Output the (X, Y) coordinate of the center of the cell containing the given text.  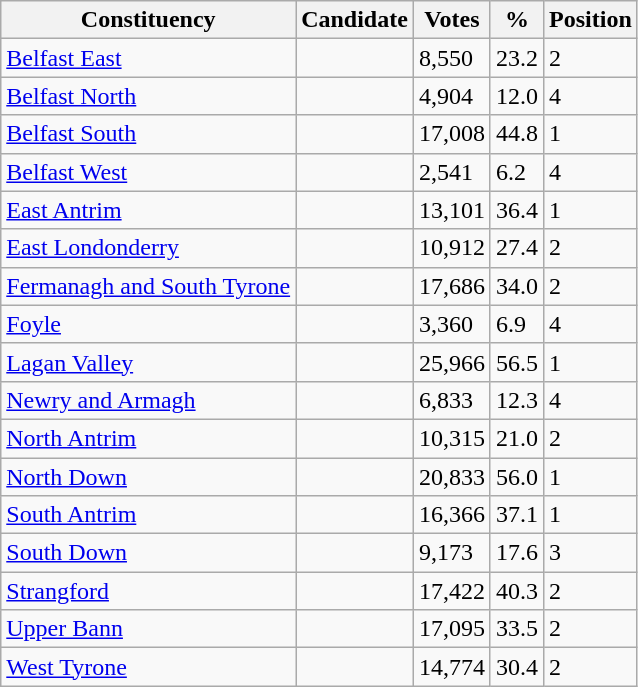
27.4 (516, 248)
17,008 (452, 134)
23.2 (516, 58)
21.0 (516, 438)
Fermanagh and South Tyrone (148, 286)
Candidate (355, 20)
56.0 (516, 477)
3,360 (452, 324)
6.9 (516, 324)
13,101 (452, 210)
56.5 (516, 362)
17.6 (516, 553)
Upper Bann (148, 629)
South Down (148, 553)
Belfast East (148, 58)
8,550 (452, 58)
20,833 (452, 477)
12.0 (516, 96)
6,833 (452, 400)
44.8 (516, 134)
17,686 (452, 286)
16,366 (452, 515)
3 (591, 553)
West Tyrone (148, 667)
10,912 (452, 248)
Newry and Armagh (148, 400)
33.5 (516, 629)
Strangford (148, 591)
12.3 (516, 400)
Belfast South (148, 134)
6.2 (516, 172)
40.3 (516, 591)
Position (591, 20)
17,422 (452, 591)
30.4 (516, 667)
South Antrim (148, 515)
Belfast West (148, 172)
25,966 (452, 362)
34.0 (516, 286)
10,315 (452, 438)
2,541 (452, 172)
Constituency (148, 20)
North Antrim (148, 438)
37.1 (516, 515)
East Antrim (148, 210)
% (516, 20)
9,173 (452, 553)
North Down (148, 477)
Lagan Valley (148, 362)
17,095 (452, 629)
Belfast North (148, 96)
4,904 (452, 96)
East Londonderry (148, 248)
36.4 (516, 210)
Votes (452, 20)
Foyle (148, 324)
14,774 (452, 667)
